Pinpoint the cell where the given text exists, returning its [x, y] midpoint coordinate. 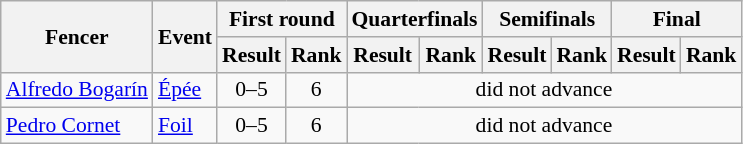
First round [282, 19]
Pedro Cornet [77, 126]
Quarterfinals [414, 19]
Event [185, 36]
Épée [185, 90]
Final [676, 19]
Alfredo Bogarín [77, 90]
Foil [185, 126]
Fencer [77, 36]
Semifinals [548, 19]
